Capture the cell that displays the provided text and extract its (X, Y) central coordinate. 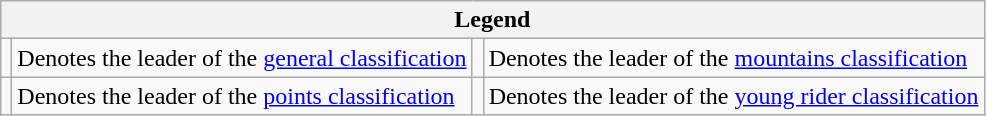
Denotes the leader of the points classification (242, 96)
Denotes the leader of the general classification (242, 58)
Denotes the leader of the young rider classification (734, 96)
Denotes the leader of the mountains classification (734, 58)
Legend (492, 20)
